Detect which cell encompasses the target text, then output its (x, y) center coordinate. 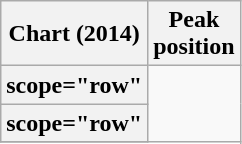
Peakposition (194, 34)
Chart (2014) (74, 34)
